Capture the cell that displays the provided text and extract its [X, Y] central coordinate. 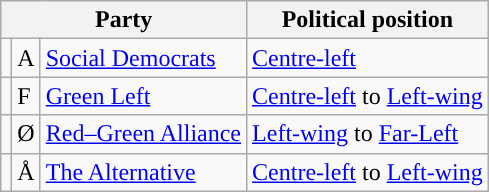
A [26, 58]
Red–Green Alliance [143, 134]
Party [124, 20]
Social Democrats [143, 58]
F [26, 96]
Green Left [143, 96]
Centre-left [368, 58]
The Alternative [143, 172]
Ø [26, 134]
Political position [368, 20]
Å [26, 172]
Left-wing to Far-Left [368, 134]
